Output the (X, Y) coordinate of the center of the cell containing the given text.  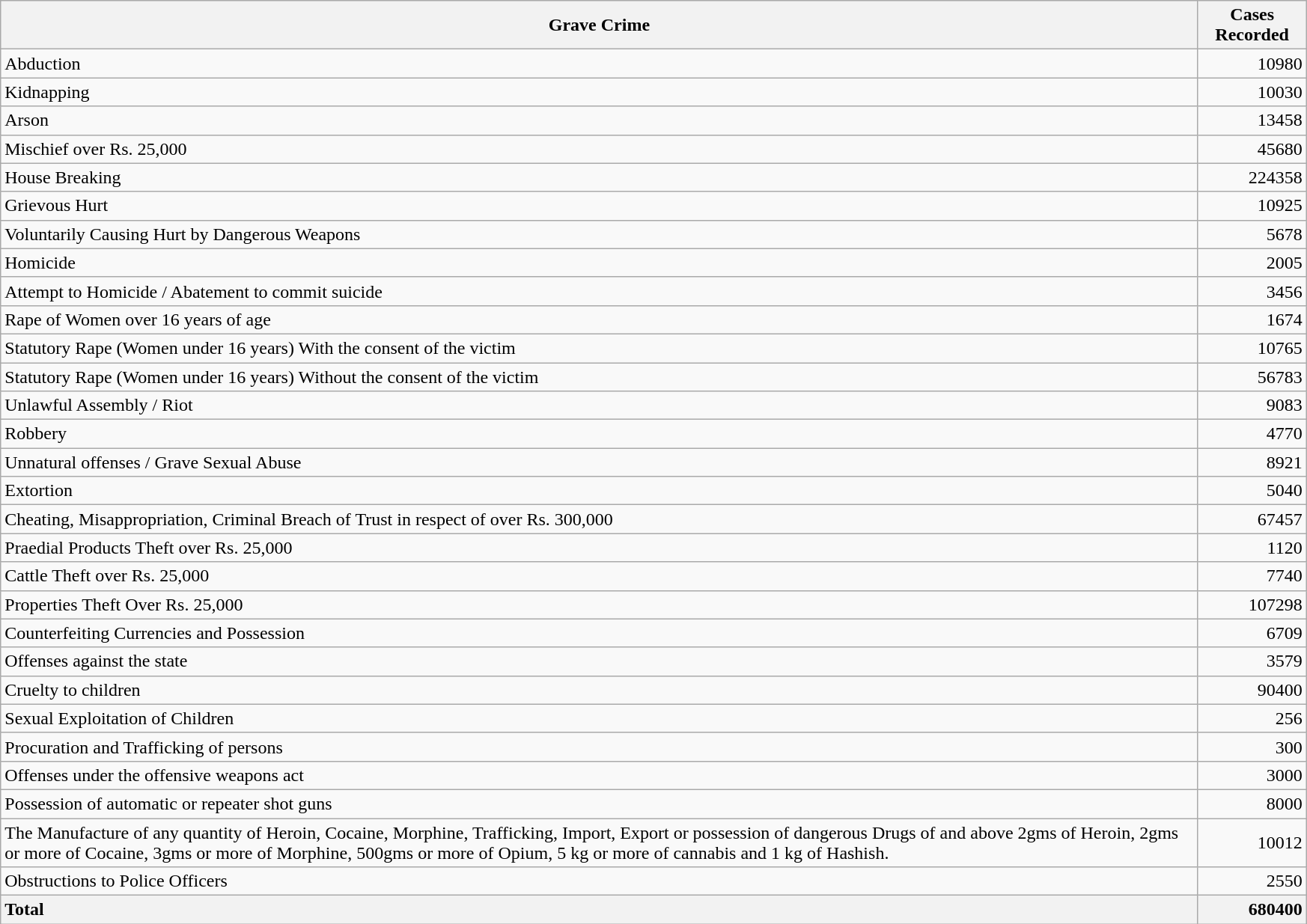
6709 (1252, 633)
300 (1252, 747)
4770 (1252, 434)
Voluntarily Causing Hurt by Dangerous Weapons (599, 234)
Praedial Products Theft over Rs. 25,000 (599, 548)
Properties Theft Over Rs. 25,000 (599, 605)
Abduction (599, 64)
Extortion (599, 491)
1120 (1252, 548)
Possession of automatic or repeater shot guns (599, 804)
Sexual Exploitation of Children (599, 718)
90400 (1252, 690)
2550 (1252, 881)
Grave Crime (599, 25)
Attempt to Homicide / Abatement to commit suicide (599, 291)
Offenses against the state (599, 661)
9083 (1252, 406)
8921 (1252, 462)
Rape of Women over 16 years of age (599, 319)
House Breaking (599, 177)
3579 (1252, 661)
Arson (599, 120)
5040 (1252, 491)
Obstructions to Police Officers (599, 881)
3000 (1252, 775)
13458 (1252, 120)
45680 (1252, 149)
67457 (1252, 519)
Counterfeiting Currencies and Possession (599, 633)
2005 (1252, 263)
Cases Recorded (1252, 25)
Cheating, Misappropriation, Criminal Breach of Trust in respect of over Rs. 300,000 (599, 519)
10980 (1252, 64)
10030 (1252, 92)
680400 (1252, 910)
10012 (1252, 842)
5678 (1252, 234)
256 (1252, 718)
7740 (1252, 576)
10925 (1252, 206)
Statutory Rape (Women under 16 years) Without the consent of the victim (599, 376)
Statutory Rape (Women under 16 years) With the consent of the victim (599, 348)
Offenses under the offensive weapons act (599, 775)
10765 (1252, 348)
Robbery (599, 434)
8000 (1252, 804)
Mischief over Rs. 25,000 (599, 149)
Total (599, 910)
1674 (1252, 319)
Kidnapping (599, 92)
224358 (1252, 177)
Homicide (599, 263)
107298 (1252, 605)
Cattle Theft over Rs. 25,000 (599, 576)
Cruelty to children (599, 690)
3456 (1252, 291)
Grievous Hurt (599, 206)
56783 (1252, 376)
Unnatural offenses / Grave Sexual Abuse (599, 462)
Unlawful Assembly / Riot (599, 406)
Procuration and Trafficking of persons (599, 747)
